Capture the cell that displays the provided text and extract its [x, y] central coordinate. 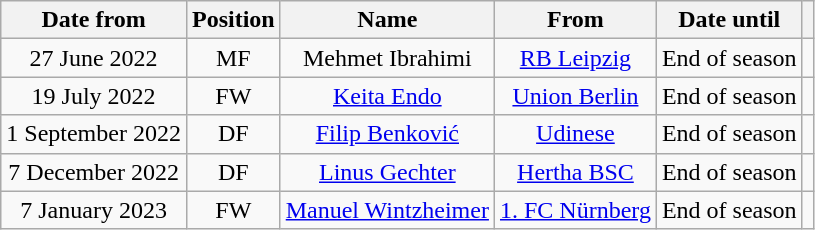
From [575, 20]
1 September 2022 [94, 134]
Name [387, 20]
Mehmet Ibrahimi [387, 58]
Manuel Wintzheimer [387, 210]
7 December 2022 [94, 172]
MF [233, 58]
Hertha BSC [575, 172]
27 June 2022 [94, 58]
Date until [729, 20]
1. FC Nürnberg [575, 210]
19 July 2022 [94, 96]
Keita Endo [387, 96]
Filip Benković [387, 134]
Union Berlin [575, 96]
Udinese [575, 134]
Date from [94, 20]
Linus Gechter [387, 172]
RB Leipzig [575, 58]
7 January 2023 [94, 210]
Position [233, 20]
